Extract the (X, Y) coordinate from the center of the cell holding the provided text.  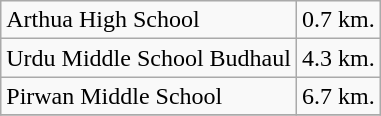
Urdu Middle School Budhaul (149, 58)
4.3 km. (338, 58)
Pirwan Middle School (149, 96)
0.7 km. (338, 20)
Arthua High School (149, 20)
6.7 km. (338, 96)
